Return the [X, Y] coordinate for the center point of the cell that contains the specified text.  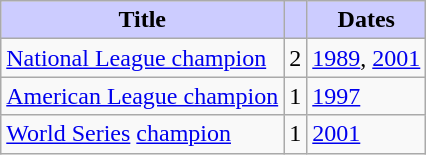
2 [296, 58]
World Series champion [142, 134]
1989, 2001 [366, 58]
2001 [366, 134]
National League champion [142, 58]
Title [142, 20]
Dates [366, 20]
1997 [366, 96]
American League champion [142, 96]
